Extract the (X, Y) coordinate from the center of the cell holding the provided text.  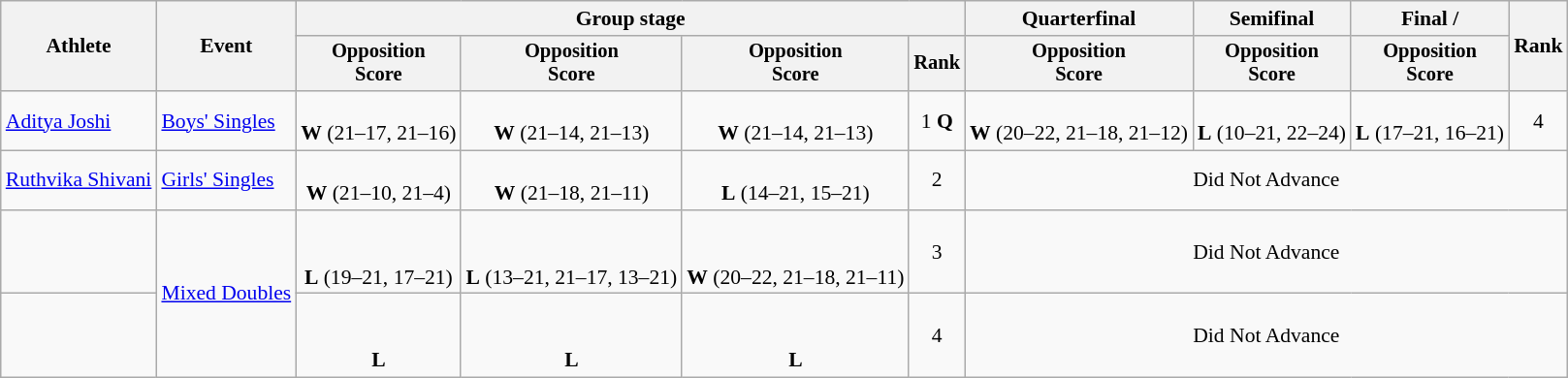
W (21–10, 21–4) (378, 180)
W (20–22, 21–18, 21–11) (795, 252)
Event (226, 47)
2 (937, 180)
L (19–21, 17–21) (378, 252)
W (21–17, 21–16) (378, 120)
W (20–22, 21–18, 21–12) (1078, 120)
L (14–21, 15–21) (795, 180)
Boys' Singles (226, 120)
L (13–21, 21–17, 13–21) (571, 252)
Ruthvika Shivani (80, 180)
Aditya Joshi (80, 120)
Girls' Singles (226, 180)
L (10–21, 22–24) (1272, 120)
Final / (1429, 18)
1 Q (937, 120)
Group stage (630, 18)
Semifinal (1272, 18)
W (21–18, 21–11) (571, 180)
L (17–21, 16–21) (1429, 120)
Athlete (80, 47)
3 (937, 252)
Quarterfinal (1078, 18)
Mixed Doubles (226, 295)
